Provide the (x, y) coordinate of the cell's center where the given text is located.  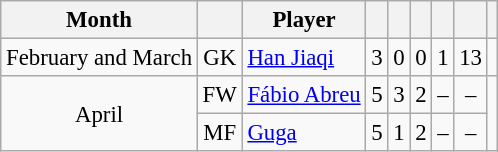
GK (220, 58)
Month (100, 20)
Han Jiaqi (304, 58)
13 (470, 58)
Player (304, 20)
February and March (100, 58)
Fábio Abreu (304, 95)
April (100, 114)
Guga (304, 133)
MF (220, 133)
FW (220, 95)
